Provide the [x, y] coordinate of the cell's center where the given text is located.  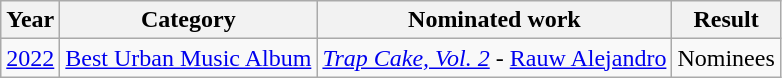
Result [726, 20]
Nominees [726, 58]
2022 [30, 58]
Trap Cake, Vol. 2 - Rauw Alejandro [494, 58]
Best Urban Music Album [188, 58]
Category [188, 20]
Year [30, 20]
Nominated work [494, 20]
